Extract the [X, Y] coordinate from the center of the cell holding the provided text.  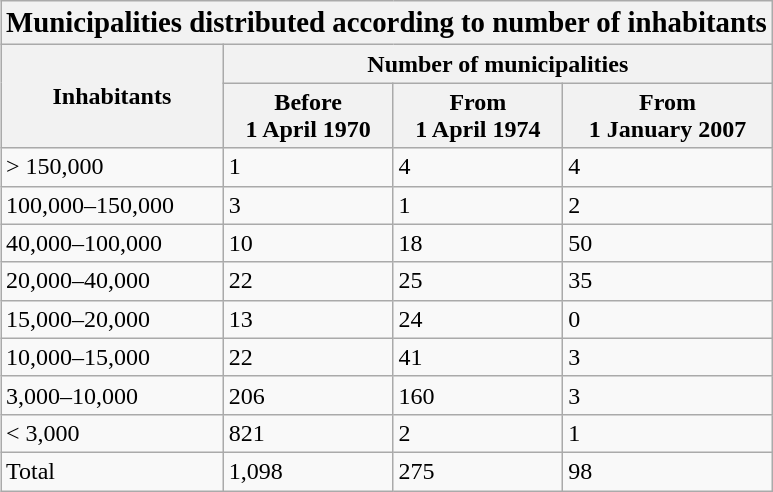
275 [478, 471]
From1 April 1974 [478, 116]
> 150,000 [112, 167]
Before1 April 1970 [308, 116]
< 3,000 [112, 433]
10 [308, 243]
98 [668, 471]
24 [478, 319]
Municipalities distributed according to number of inhabitants [387, 23]
0 [668, 319]
20,000–40,000 [112, 281]
15,000–20,000 [112, 319]
3,000–10,000 [112, 395]
Total [112, 471]
206 [308, 395]
Number of municipalities [498, 64]
41 [478, 357]
100,000–150,000 [112, 205]
10,000–15,000 [112, 357]
40,000–100,000 [112, 243]
821 [308, 433]
50 [668, 243]
From1 January 2007 [668, 116]
1,098 [308, 471]
160 [478, 395]
35 [668, 281]
Inhabitants [112, 96]
18 [478, 243]
13 [308, 319]
25 [478, 281]
